Output the [x, y] coordinate of the center of the cell containing the given text.  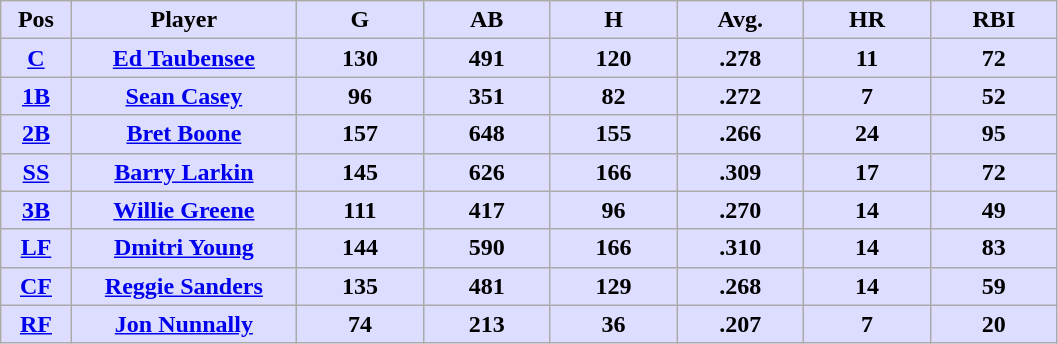
481 [486, 286]
145 [360, 172]
3B [36, 210]
G [360, 20]
24 [868, 134]
.270 [740, 210]
1B [36, 96]
RF [36, 324]
129 [614, 286]
Sean Casey [184, 96]
648 [486, 134]
49 [994, 210]
.268 [740, 286]
HR [868, 20]
Willie Greene [184, 210]
CF [36, 286]
Jon Nunnally [184, 324]
Player [184, 20]
.207 [740, 324]
.278 [740, 58]
213 [486, 324]
135 [360, 286]
52 [994, 96]
491 [486, 58]
Avg. [740, 20]
95 [994, 134]
Bret Boone [184, 134]
LF [36, 248]
.310 [740, 248]
AB [486, 20]
59 [994, 286]
120 [614, 58]
H [614, 20]
SS [36, 172]
20 [994, 324]
RBI [994, 20]
590 [486, 248]
626 [486, 172]
2B [36, 134]
82 [614, 96]
Reggie Sanders [184, 286]
17 [868, 172]
Barry Larkin [184, 172]
157 [360, 134]
Dmitri Young [184, 248]
351 [486, 96]
11 [868, 58]
.272 [740, 96]
74 [360, 324]
83 [994, 248]
144 [360, 248]
.309 [740, 172]
417 [486, 210]
Pos [36, 20]
C [36, 58]
Ed Taubensee [184, 58]
130 [360, 58]
155 [614, 134]
.266 [740, 134]
36 [614, 324]
111 [360, 210]
